Identify which cell holds the provided text, then report its [x, y] central coordinate. 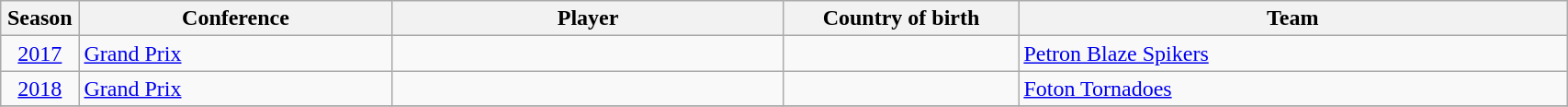
2017 [40, 53]
Petron Blaze Spikers [1293, 53]
Season [40, 18]
Country of birth [901, 18]
Foton Tornadoes [1293, 89]
Team [1293, 18]
Player [588, 18]
2018 [40, 89]
Conference [235, 18]
